For the text-containing cell, return its midpoint in [x, y] coordinate format. 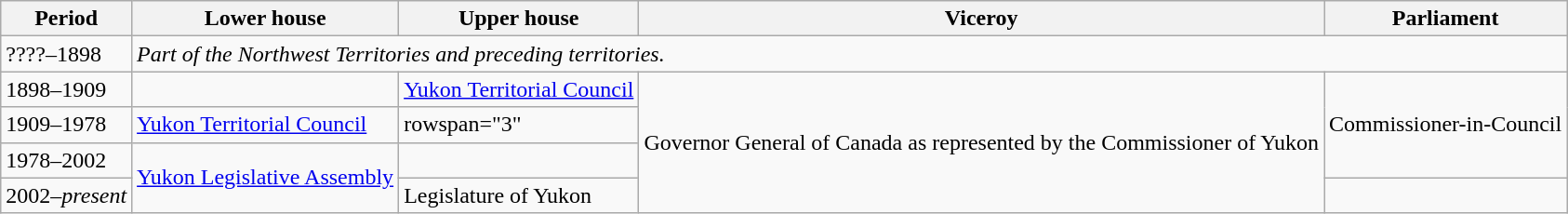
Parliament [1445, 19]
Yukon Legislative Assembly [266, 178]
rowspan="3" [519, 125]
2002–present [67, 195]
Commissioner-in-Council [1445, 125]
1898–1909 [67, 89]
Lower house [266, 19]
Part of the Northwest Territories and preceding territories. [850, 54]
Upper house [519, 19]
????–1898 [67, 54]
Viceroy [982, 19]
1978–2002 [67, 160]
Governor General of Canada as represented by the Commissioner of Yukon [982, 142]
1909–1978 [67, 125]
Legislature of Yukon [519, 195]
Period [67, 19]
